Locate the cell with the specified text and output its [x, y] center coordinate. 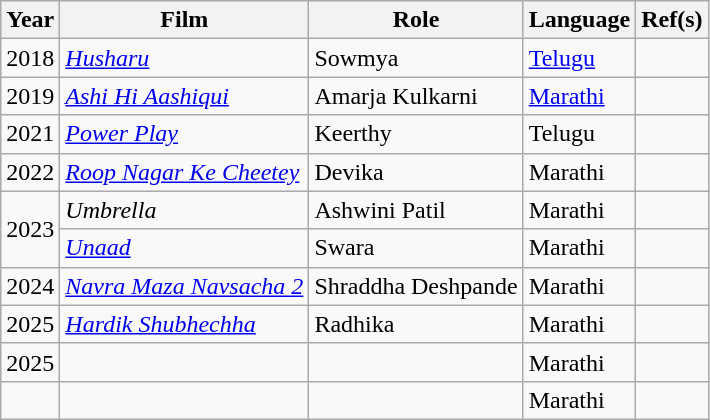
Radhika [416, 324]
2019 [30, 96]
Ref(s) [672, 20]
Power Play [184, 134]
Unaad [184, 248]
2018 [30, 58]
Navra Maza Navsacha 2 [184, 286]
Devika [416, 172]
Year [30, 20]
Umbrella [184, 210]
Ashwini Patil [416, 210]
Language [579, 20]
2024 [30, 286]
Film [184, 20]
Amarja Kulkarni [416, 96]
2021 [30, 134]
Sowmya [416, 58]
Role [416, 20]
Hardik Shubhechha [184, 324]
Shraddha Deshpande [416, 286]
Husharu [184, 58]
2022 [30, 172]
Swara [416, 248]
2023 [30, 229]
Ashi Hi Aashiqui [184, 96]
Keerthy [416, 134]
Roop Nagar Ke Cheetey [184, 172]
